Capture the cell that displays the provided text and extract its [x, y] central coordinate. 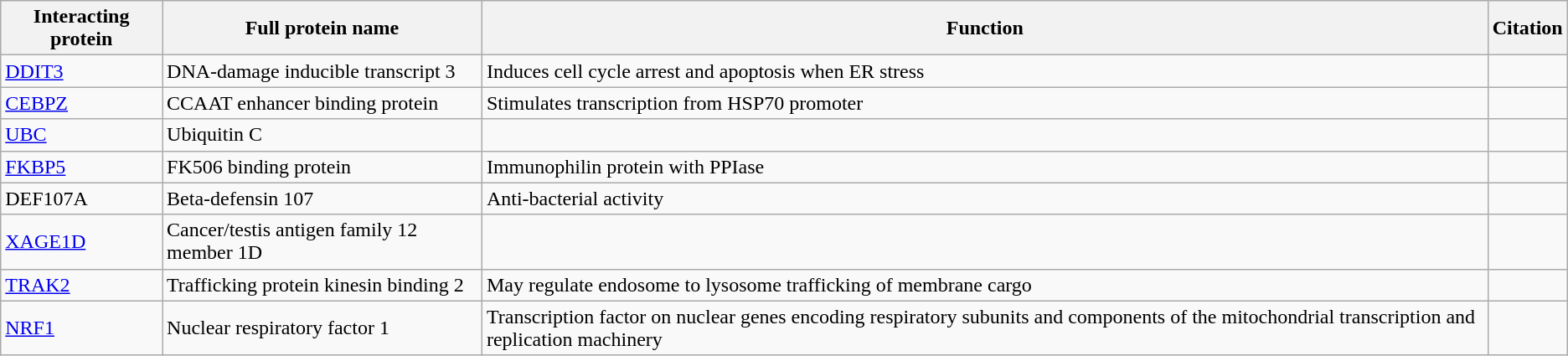
Trafficking protein kinesin binding 2 [322, 285]
DDIT3 [82, 71]
Ubiquitin C [322, 135]
Function [985, 28]
Beta-defensin 107 [322, 199]
May regulate endosome to lysosome trafficking of membrane cargo [985, 285]
Immunophilin protein with PPIase [985, 167]
XAGE1D [82, 241]
Stimulates transcription from HSP70 promoter [985, 103]
UBC [82, 135]
DEF107A [82, 199]
Induces cell cycle arrest and apoptosis when ER stress [985, 71]
Nuclear respiratory factor 1 [322, 328]
Anti-bacterial activity [985, 199]
NRF1 [82, 328]
Cancer/testis antigen family 12 member 1D [322, 241]
FKBP5 [82, 167]
Full protein name [322, 28]
CEBPZ [82, 103]
TRAK2 [82, 285]
CCAAT enhancer binding protein [322, 103]
Interacting protein [82, 28]
DNA-damage inducible transcript 3 [322, 71]
Citation [1528, 28]
Transcription factor on nuclear genes encoding respiratory subunits and components of the mitochondrial transcription and replication machinery [985, 328]
FK506 binding protein [322, 167]
